Detect which cell encompasses the target text, then output its (X, Y) center coordinate. 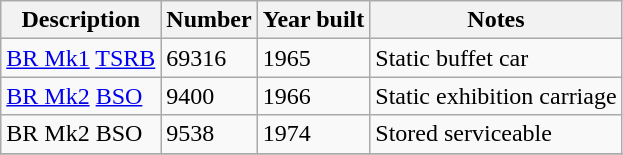
Static buffet car (496, 58)
1974 (314, 134)
Stored serviceable (496, 134)
9538 (209, 134)
1966 (314, 96)
BR Mk1 TSRB (81, 58)
Static exhibition carriage (496, 96)
69316 (209, 58)
Year built (314, 20)
Notes (496, 20)
Number (209, 20)
1965 (314, 58)
9400 (209, 96)
Description (81, 20)
